Identify which cell holds the provided text, then report its (X, Y) central coordinate. 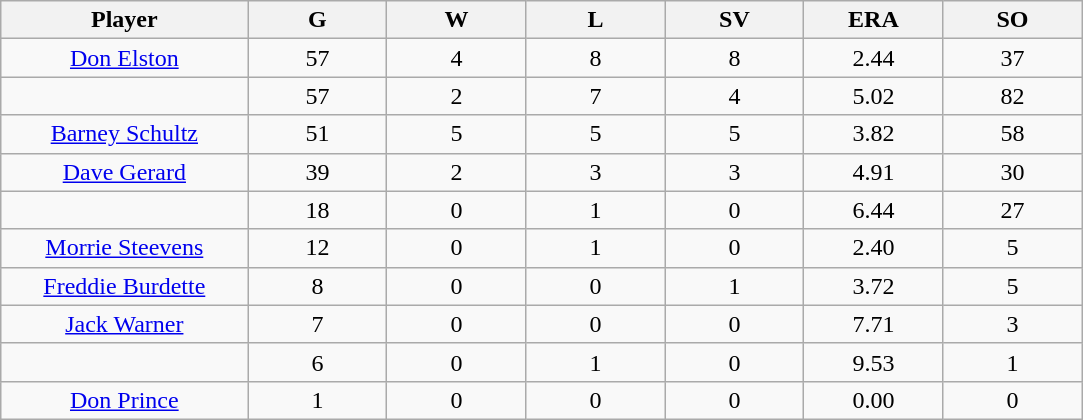
Don Elston (124, 58)
G (318, 20)
3.72 (874, 286)
Barney Schultz (124, 134)
6 (318, 362)
82 (1012, 96)
39 (318, 172)
51 (318, 134)
2.44 (874, 58)
W (456, 20)
37 (1012, 58)
SO (1012, 20)
Morrie Steevens (124, 248)
Freddie Burdette (124, 286)
18 (318, 210)
SV (734, 20)
0.00 (874, 400)
Don Prince (124, 400)
Dave Gerard (124, 172)
7.71 (874, 324)
6.44 (874, 210)
9.53 (874, 362)
5.02 (874, 96)
2.40 (874, 248)
30 (1012, 172)
L (596, 20)
58 (1012, 134)
Jack Warner (124, 324)
Player (124, 20)
12 (318, 248)
27 (1012, 210)
3.82 (874, 134)
ERA (874, 20)
4.91 (874, 172)
